Find where the given text appears and provide that cell's center as [X, Y] coordinate. 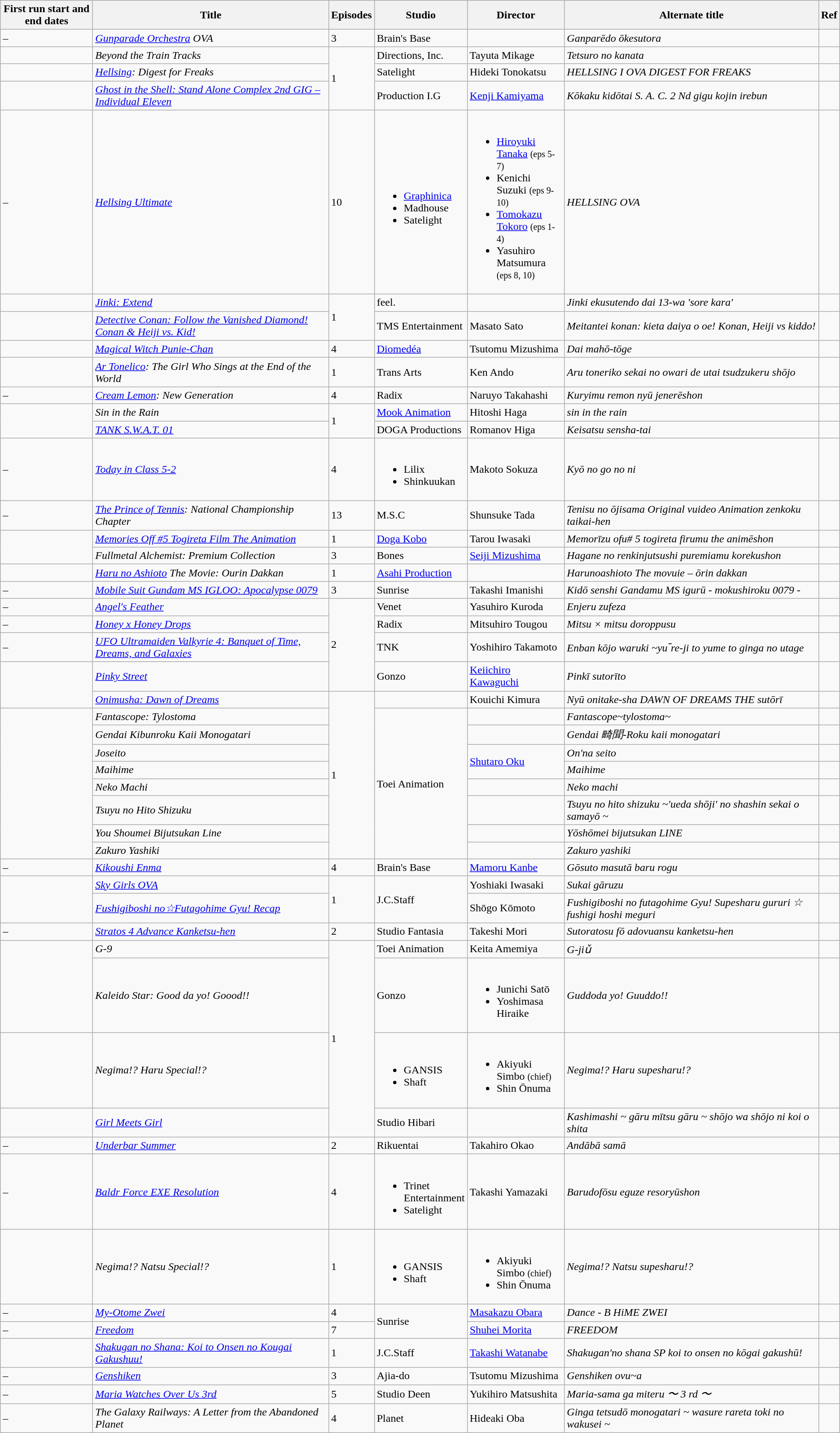
M.S.C [421, 515]
Shutaro Oku [516, 761]
Fushigiboshi no futagohime Gyu! Supesharu gururi ☆ fushigi hoshi meguri [691, 908]
Planet [421, 1419]
HELLSING OVA [691, 202]
G-9 [211, 949]
The Galaxy Railways: A Letter from the Abandoned Planet [211, 1419]
Hellsing Ultimate [211, 202]
Makoto Sokuza [516, 470]
Ajia-do [421, 1376]
Tayuta Mikage [516, 55]
Detective Conan: Follow the Vanished Diamond! Conan & Heiji vs. Kid! [211, 326]
5 [351, 1394]
Yukihiro Matsushita [516, 1394]
Romanov Higa [516, 430]
Shunsuke Tada [516, 515]
Negima!? Natsu Special!? [211, 1267]
Hitoshi Haga [516, 412]
Bones [421, 556]
Naruyo Takahashi [516, 395]
Mitsuhiro Tougou [516, 624]
Hellsing: Digest for Freaks [211, 72]
Memories Off #5 Togireta Film The Animation [211, 539]
Gendai 畸聞-Roku kaii monogatari [691, 734]
Hagane no renkinjutsushi puremiamu korekushon [691, 556]
Hideaki Oba [516, 1419]
Ref [829, 15]
Tarou Iwasaki [516, 539]
Sky Girls OVA [211, 884]
Keiichiro Kawaguchi [516, 676]
Studio Fantasia [421, 932]
Angel's Feather [211, 607]
Masakazu Obara [516, 1313]
Alternate title [691, 15]
FREEDOM [691, 1330]
Shuhei Morita [516, 1330]
Joseito [211, 753]
Jinki ekusutendo dai 13-wa 'sore kara' [691, 303]
Baldr Force EXE Resolution [211, 1191]
Asahi Production [421, 573]
HELLSING I OVA DIGEST FOR FREAKS [691, 72]
First run start and end dates [47, 15]
The Prince of Tennis: National Championship Chapter [211, 515]
Beyond the Train Tracks [211, 55]
13 [351, 515]
Neko machi [691, 787]
Gendai Kibunroku Kaii Monogatari [211, 734]
Haru no Ashioto The Movie: Ourin Dakkan [211, 573]
Genshiken [211, 1376]
Keita Amemiya [516, 949]
Sin in the Rain [211, 412]
Hideki Tonokatsu [516, 72]
Maria Watches Over Us 3rd [211, 1394]
Ghost in the Shell: Stand Alone Complex 2nd GIG – Individual Eleven [211, 95]
Zakuro Yashiki [211, 850]
Magical Witch Punie-Chan [211, 349]
TNK [421, 647]
Andābā samā [691, 1146]
Pinky Street [211, 676]
Studio Hibari [421, 1122]
7 [351, 1330]
Gōsuto masutā baru rogu [691, 867]
Guddoda yo! Guuddo!! [691, 996]
Dance - B HiME ZWEI [691, 1313]
Kenji Kamiyama [516, 95]
Takashi Watanabe [516, 1353]
My-Otome Zwei [211, 1313]
Kyō no go no ni [691, 470]
Yōshōmei bijutsukan LINE [691, 833]
Venet [421, 607]
On'na seito [691, 753]
Kuryimu remon nyū jenerēshon [691, 395]
Tsuyu no Hito Shizuku [211, 810]
Takashi Imanishi [516, 590]
Stratos 4 Advance Kanketsu-hen [211, 932]
Aru toneriko sekai no owari de utai tsudzukeru shōjo [691, 372]
Dai mahō-tōge [691, 349]
feel. [421, 303]
Ken Ando [516, 372]
G-jiǔ [691, 949]
TANK S.W.A.T. 01 [211, 430]
Fantascope: Tylostoma [211, 716]
Keisatsu sensha-tai [691, 430]
Sutoratosu fō adovuansu kanketsu-hen [691, 932]
DOGA Productions [421, 430]
Studio Deen [421, 1394]
Meitantei konan: kieta daiya o oe! Konan, Heiji vs kiddo! [691, 326]
Seiji Mizushima [516, 556]
Shōgo Kōmoto [516, 908]
Mitsu × mitsu doroppusu [691, 624]
Negima!? Haru Special!? [211, 1070]
Doga Kobo [421, 539]
Takashi Yamazaki [516, 1191]
Genshiken ovu~a [691, 1376]
Mobile Suit Gundam MS IGLOO: Apocalypse 0079 [211, 590]
Negima!? Haru supesharu!? [691, 1070]
Kidō senshi Gandamu MS igurū - mokushiroku 0079 - [691, 590]
Diomedéa [421, 349]
GraphinicaMadhouseSatelight [421, 202]
Director [516, 15]
Directions, Inc. [421, 55]
TMS Entertainment [421, 326]
Sukai gāruzu [691, 884]
Trans Arts [421, 372]
Kōkaku kidōtai S. A. C. 2 Nd gigu kojin irebun [691, 95]
sin in the rain [691, 412]
Underbar Summer [211, 1146]
Zakuro yashiki [691, 850]
Fantascope~tylostoma~ [691, 716]
Takeshi Mori [516, 932]
Shakugan'no shana SP koi to onsen no kōgai gakushū! [691, 1353]
Tsuyu no hito shizuku ~'ueda shōji' no shashin sekai o samayō ~ [691, 810]
Production I.G [421, 95]
Kaleido Star: Good da yo! Goood!! [211, 996]
Harunoashioto The movuie – ōrin dakkan [691, 573]
Freedom [211, 1330]
Episodes [351, 15]
10 [351, 202]
Kashimashi ~ gāru mītsu gāru ~ shōjo wa shōjo ni koi o shita [691, 1122]
Ganparēdo ōkesutora [691, 38]
LilixShinkuukan [421, 470]
Honey x Honey Drops [211, 624]
Nyū onitake-sha DAWN OF DREAMS THE sutōrī [691, 699]
Enjeru zufeza [691, 607]
Masato Sato [516, 326]
Yoshiaki Iwasaki [516, 884]
Yoshihiro Takamoto [516, 647]
Tenisu no ōjisama Original vuideo Animation zenkoku taikai-hen [691, 515]
Kouichi Kimura [516, 699]
Girl Meets Girl [211, 1122]
Title [211, 15]
Shakugan no Shana: Koi to Onsen no Kougai Gakushuu! [211, 1353]
Kikoushi Enma [211, 867]
Yasuhiro Kuroda [516, 607]
Memorīzu ofu# 5 togireta firumu the animēshon [691, 539]
Enban kōjo waruki ~yu ̄re-ji to yume to ginga no utage [691, 647]
Maria-sama ga miteru 〜 3 rd 〜 [691, 1394]
Neko Machi [211, 787]
Mamoru Kanbe [516, 867]
Gunparade Orchestra OVA [211, 38]
Pinkī sutorīto [691, 676]
Ar Tonelico: The Girl Who Sings at the End of the World [211, 372]
Trinet EntertainmentSatelight [421, 1191]
Studio [421, 15]
Today in Class 5-2 [211, 470]
Tetsuro no kanata [691, 55]
Fullmetal Alchemist: Premium Collection [211, 556]
Jinki: Extend [211, 303]
Cream Lemon: New Generation [211, 395]
Barudofōsu eguze resoryūshon [691, 1191]
You Shoumei Bijutsukan Line [211, 833]
Satelight [421, 72]
Negima!? Natsu supesharu!? [691, 1267]
Hiroyuki Tanaka (eps 5-7)Kenichi Suzuki (eps 9-10)Tomokazu Tokoro (eps 1-4)Yasuhiro Matsumura (eps 8, 10) [516, 202]
Mook Animation [421, 412]
Ginga tetsudō monogatari ~ wasure rareta toki no wakusei ~ [691, 1419]
Onimusha: Dawn of Dreams [211, 699]
Fushigiboshi no☆Futagohime Gyu! Recap [211, 908]
UFO Ultramaiden Valkyrie 4: Banquet of Time, Dreams, and Galaxies [211, 647]
Takahiro Okao [516, 1146]
Junichi SatōYoshimasa Hiraike [516, 996]
Rikuentai [421, 1146]
